For the text-containing cell, return its midpoint in [x, y] coordinate format. 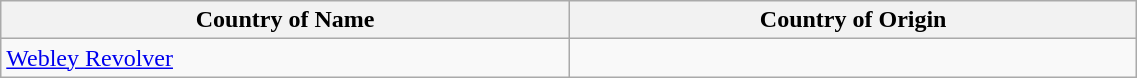
Country of Origin [852, 20]
Webley Revolver [286, 58]
Country of Name [286, 20]
